Capture the cell that displays the provided text and extract its [x, y] central coordinate. 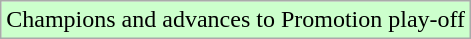
Champions and advances to Promotion play-off [236, 20]
